Detect which cell encompasses the target text, then output its (X, Y) center coordinate. 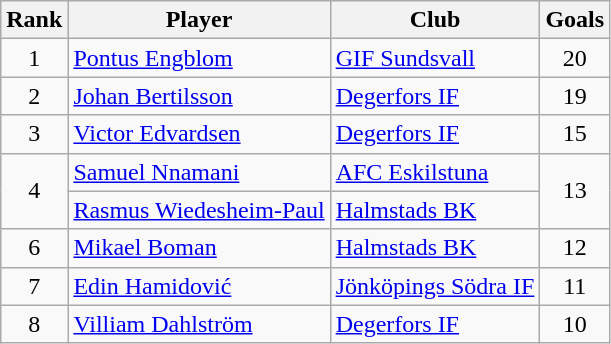
Mikael Boman (199, 248)
2 (34, 96)
Pontus Engblom (199, 58)
Victor Edvardsen (199, 134)
Goals (575, 20)
4 (34, 191)
Rasmus Wiedesheim-Paul (199, 210)
AFC Eskilstuna (435, 172)
13 (575, 191)
Samuel Nnamani (199, 172)
19 (575, 96)
Rank (34, 20)
15 (575, 134)
Player (199, 20)
Edin Hamidović (199, 286)
GIF Sundsvall (435, 58)
11 (575, 286)
8 (34, 324)
Club (435, 20)
20 (575, 58)
10 (575, 324)
Johan Bertilsson (199, 96)
Villiam Dahlström (199, 324)
12 (575, 248)
Jönköpings Södra IF (435, 286)
6 (34, 248)
1 (34, 58)
3 (34, 134)
7 (34, 286)
